Scan for the cell matching the given text and deliver its (x, y) coordinate at center. 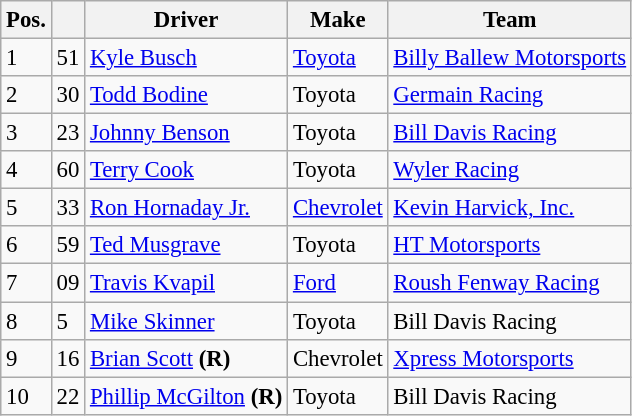
10 (26, 396)
Johnny Benson (186, 133)
Team (510, 20)
Travis Kvapil (186, 283)
Germain Racing (510, 95)
Xpress Motorsports (510, 358)
1 (26, 58)
Kevin Harvick, Inc. (510, 208)
Phillip McGilton (R) (186, 396)
51 (68, 58)
Terry Cook (186, 170)
8 (26, 321)
60 (68, 170)
7 (26, 283)
Ron Hornaday Jr. (186, 208)
Pos. (26, 20)
33 (68, 208)
Make (338, 20)
Billy Ballew Motorsports (510, 58)
23 (68, 133)
HT Motorsports (510, 245)
9 (26, 358)
3 (26, 133)
22 (68, 396)
30 (68, 95)
Todd Bodine (186, 95)
6 (26, 245)
4 (26, 170)
2 (26, 95)
Driver (186, 20)
Kyle Busch (186, 58)
09 (68, 283)
Brian Scott (R) (186, 358)
Roush Fenway Racing (510, 283)
Wyler Racing (510, 170)
Ted Musgrave (186, 245)
Mike Skinner (186, 321)
59 (68, 245)
Ford (338, 283)
16 (68, 358)
